From the cell containing the given text, extract its center point as (X, Y) coordinate. 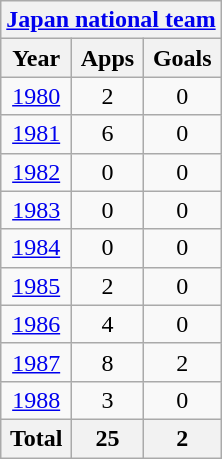
Goals (182, 58)
Japan national team (111, 20)
25 (108, 438)
1988 (36, 400)
Apps (108, 58)
1986 (36, 324)
1982 (36, 172)
3 (108, 400)
8 (108, 362)
1981 (36, 134)
Year (36, 58)
6 (108, 134)
1987 (36, 362)
1984 (36, 248)
1980 (36, 96)
4 (108, 324)
Total (36, 438)
1985 (36, 286)
1983 (36, 210)
